Determine the (X, Y) coordinate at the center of the cell enclosing the given text.  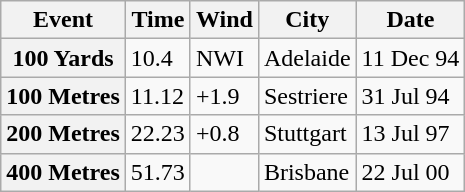
+0.8 (224, 134)
Brisbane (307, 172)
City (307, 20)
31 Jul 94 (410, 96)
200 Metres (64, 134)
Wind (224, 20)
+1.9 (224, 96)
Sestriere (307, 96)
Date (410, 20)
10.4 (158, 58)
Event (64, 20)
100 Yards (64, 58)
51.73 (158, 172)
22 Jul 00 (410, 172)
Stuttgart (307, 134)
Time (158, 20)
22.23 (158, 134)
400 Metres (64, 172)
11.12 (158, 96)
NWI (224, 58)
11 Dec 94 (410, 58)
100 Metres (64, 96)
Adelaide (307, 58)
13 Jul 97 (410, 134)
